Locate the cell with the specified text and output its (x, y) center coordinate. 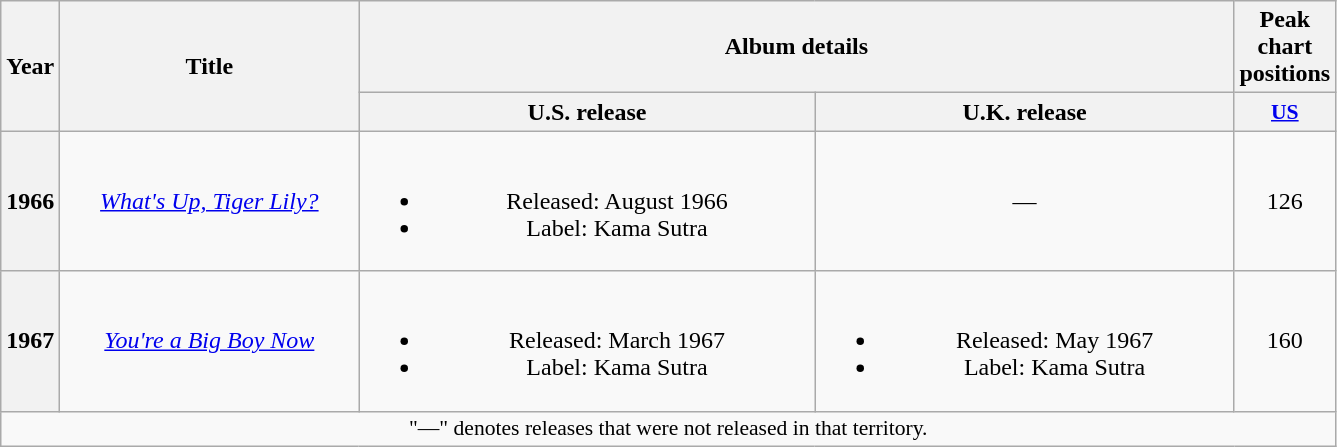
— (1024, 201)
Released: August 1966Label: Kama Sutra (587, 201)
Title (210, 66)
You're a Big Boy Now (210, 341)
126 (1285, 201)
Album details (796, 47)
Year (30, 66)
Peak chart positions (1285, 47)
U.S. release (587, 112)
Released: March 1967Label: Kama Sutra (587, 341)
Released: May 1967Label: Kama Sutra (1024, 341)
What's Up, Tiger Lily? (210, 201)
US (1285, 112)
160 (1285, 341)
U.K. release (1024, 112)
1966 (30, 201)
1967 (30, 341)
"—" denotes releases that were not released in that territory. (668, 429)
